Capture the cell that displays the provided text and extract its (X, Y) central coordinate. 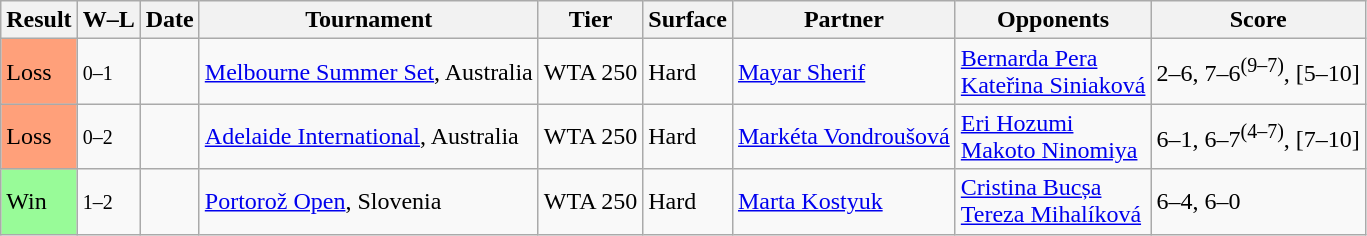
0–1 (108, 72)
6–1, 6–7(4–7), [7–10] (1258, 136)
Opponents (1053, 20)
0–2 (108, 136)
W–L (108, 20)
Tier (590, 20)
6–4, 6–0 (1258, 202)
Tournament (368, 20)
Adelaide International, Australia (368, 136)
Portorož Open, Slovenia (368, 202)
Markéta Vondroušová (844, 136)
Score (1258, 20)
Cristina Bucșa Tereza Mihalíková (1053, 202)
Date (170, 20)
Win (39, 202)
Marta Kostyuk (844, 202)
Melbourne Summer Set, Australia (368, 72)
Result (39, 20)
Mayar Sherif (844, 72)
1–2 (108, 202)
Partner (844, 20)
Bernarda Pera Kateřina Siniaková (1053, 72)
2–6, 7–6(9–7), [5–10] (1258, 72)
Surface (688, 20)
Eri Hozumi Makoto Ninomiya (1053, 136)
